From the cell containing the given text, extract its center point as [x, y] coordinate. 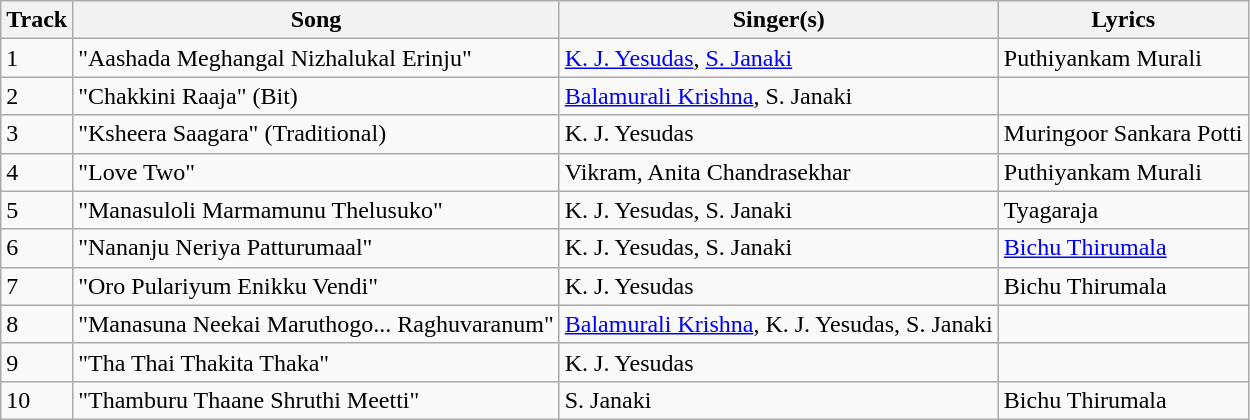
"Manasuna Neekai Maruthogo... Raghuvaranum" [316, 324]
Balamurali Krishna, S. Janaki [778, 96]
Track [37, 20]
9 [37, 362]
Vikram, Anita Chandrasekhar [778, 172]
Tyagaraja [1123, 210]
1 [37, 58]
"Love Two" [316, 172]
Balamurali Krishna, K. J. Yesudas, S. Janaki [778, 324]
10 [37, 400]
"Tha Thai Thakita Thaka" [316, 362]
Song [316, 20]
2 [37, 96]
"Chakkini Raaja" (Bit) [316, 96]
3 [37, 134]
"Thamburu Thaane Shruthi Meetti" [316, 400]
"Nananju Neriya Patturumaal" [316, 248]
"Oro Pulariyum Enikku Vendi" [316, 286]
7 [37, 286]
Singer(s) [778, 20]
"Manasuloli Marmamunu Thelusuko" [316, 210]
S. Janaki [778, 400]
4 [37, 172]
Lyrics [1123, 20]
5 [37, 210]
"Ksheera Saagara" (Traditional) [316, 134]
8 [37, 324]
"Aashada Meghangal Nizhalukal Erinju" [316, 58]
6 [37, 248]
Muringoor Sankara Potti [1123, 134]
